Return [x, y] of the center of cell containing provided text 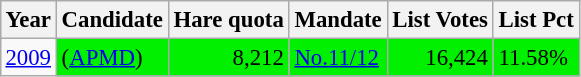
2009 [28, 57]
Hare quota [228, 20]
Year [28, 20]
16,424 [440, 57]
Mandate [338, 20]
List Votes [440, 20]
No.11/12 [338, 57]
11.58% [536, 57]
List Pct [536, 20]
Candidate [112, 20]
8,212 [228, 57]
(APMD) [112, 57]
